Extract the [x, y] coordinate from the center of the cell holding the provided text.  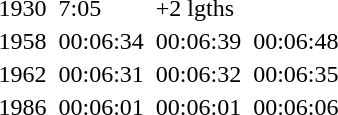
00:06:32 [198, 74]
00:06:31 [101, 74]
00:06:34 [101, 41]
00:06:39 [198, 41]
